Pinpoint the cell where the given text exists, returning its [x, y] midpoint coordinate. 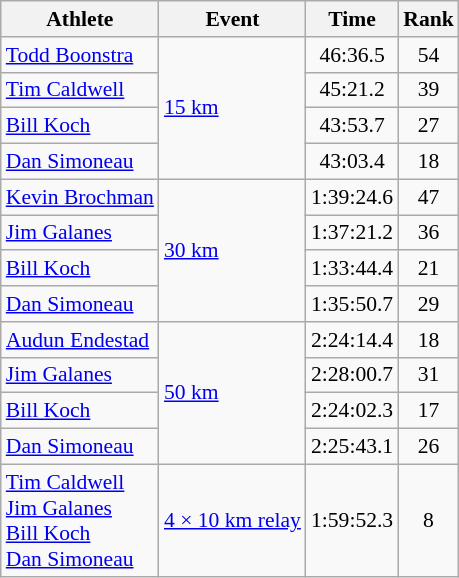
45:21.2 [352, 90]
2:24:02.3 [352, 411]
Event [232, 19]
47 [428, 197]
46:36.5 [352, 55]
2:28:00.7 [352, 375]
50 km [232, 393]
15 km [232, 108]
4 × 10 km relay [232, 520]
2:25:43.1 [352, 447]
39 [428, 90]
Rank [428, 19]
17 [428, 411]
2:24:14.4 [352, 340]
Tim Caldwell [80, 90]
Todd Boonstra [80, 55]
43:03.4 [352, 162]
21 [428, 269]
Tim CaldwellJim GalanesBill KochDan Simoneau [80, 520]
36 [428, 233]
30 km [232, 250]
1:33:44.4 [352, 269]
Athlete [80, 19]
Time [352, 19]
54 [428, 55]
1:35:50.7 [352, 304]
27 [428, 126]
1:39:24.6 [352, 197]
8 [428, 520]
29 [428, 304]
1:37:21.2 [352, 233]
43:53.7 [352, 126]
1:59:52.3 [352, 520]
31 [428, 375]
26 [428, 447]
Kevin Brochman [80, 197]
Audun Endestad [80, 340]
